Find where the given text appears and provide that cell's center as (x, y) coordinate. 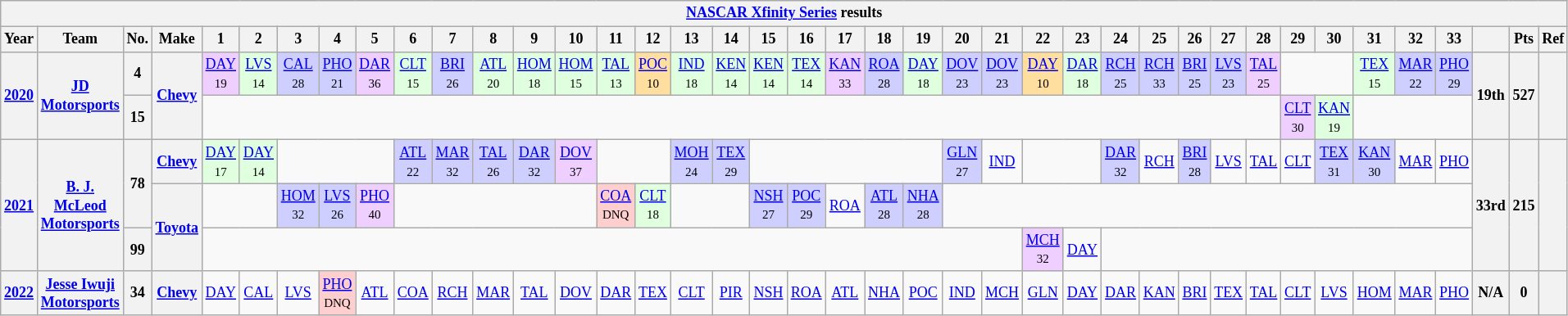
DOV (575, 293)
0 (1524, 293)
ATL28 (884, 205)
19 (923, 39)
215 (1524, 205)
BRI26 (452, 74)
LVS26 (338, 205)
PIR (731, 293)
NHA (884, 293)
LVS14 (258, 74)
28 (1263, 39)
CAL (258, 293)
17 (845, 39)
MAR32 (452, 161)
RCH25 (1121, 74)
TAL25 (1263, 74)
DAR18 (1082, 74)
22 (1043, 39)
6 (413, 39)
31 (1374, 39)
B. J. McLeod Motorsports (80, 205)
DAY18 (923, 74)
CLT30 (1298, 118)
POC (923, 293)
MCH (1002, 293)
ATL20 (493, 74)
10 (575, 39)
2021 (20, 205)
KAN19 (1334, 118)
JD Motorsports (80, 95)
PHO29 (1454, 74)
9 (534, 39)
CLT18 (653, 205)
PHO21 (338, 74)
LVS23 (1229, 74)
CAL28 (298, 74)
NSH (769, 293)
POC29 (807, 205)
POC10 (653, 74)
HOM15 (575, 74)
27 (1229, 39)
GLN27 (962, 161)
COADNQ (616, 205)
N/A (1490, 293)
DAY19 (220, 74)
MOH24 (692, 161)
BRI25 (1195, 74)
527 (1524, 95)
KAN30 (1374, 161)
13 (692, 39)
18 (884, 39)
TEX31 (1334, 161)
TEX14 (807, 74)
23 (1082, 39)
HOM32 (298, 205)
5 (375, 39)
CLT15 (413, 74)
MAR22 (1416, 74)
KAN (1159, 293)
2022 (20, 293)
21 (1002, 39)
Ref (1553, 39)
TAL26 (493, 161)
ATL22 (413, 161)
Year (20, 39)
19th (1490, 95)
24 (1121, 39)
32 (1416, 39)
PHODNQ (338, 293)
33rd (1490, 205)
1 (220, 39)
DAY14 (258, 161)
BRI (1195, 293)
PHO40 (375, 205)
HOM (1374, 293)
HOM18 (534, 74)
COA (413, 293)
99 (138, 250)
TEX29 (731, 161)
78 (138, 183)
33 (1454, 39)
3 (298, 39)
IND18 (692, 74)
Jesse Iwuji Motorsports (80, 293)
29 (1298, 39)
No. (138, 39)
34 (138, 293)
20 (962, 39)
8 (493, 39)
Make (177, 39)
7 (452, 39)
2020 (20, 95)
Pts (1524, 39)
25 (1159, 39)
12 (653, 39)
MCH32 (1043, 250)
30 (1334, 39)
DAY10 (1043, 74)
NHA28 (923, 205)
TEX15 (1374, 74)
KAN33 (845, 74)
NSH27 (769, 205)
NASCAR Xfinity Series results (784, 13)
2 (258, 39)
26 (1195, 39)
14 (731, 39)
Toyota (177, 228)
DAY17 (220, 161)
BRI28 (1195, 161)
DAR36 (375, 74)
DOV37 (575, 161)
RCH33 (1159, 74)
ROA28 (884, 74)
11 (616, 39)
Team (80, 39)
GLN (1043, 293)
TAL13 (616, 74)
16 (807, 39)
